Detect which cell encompasses the target text, then output its [x, y] center coordinate. 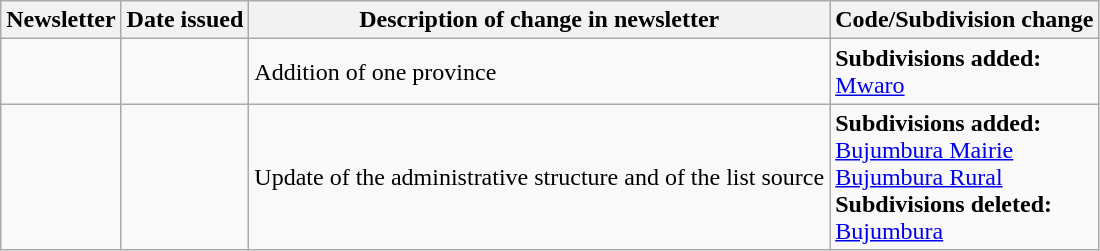
Code/Subdivision change [964, 20]
Subdivisions added: Mwaro [964, 72]
Description of change in newsletter [540, 20]
Update of the administrative structure and of the list source [540, 177]
Subdivisions added: Bujumbura Mairie Bujumbura Rural Subdivisions deleted: Bujumbura [964, 177]
Newsletter [61, 20]
Date issued [185, 20]
Addition of one province [540, 72]
